Pinpoint the cell where the given text exists, returning its [X, Y] midpoint coordinate. 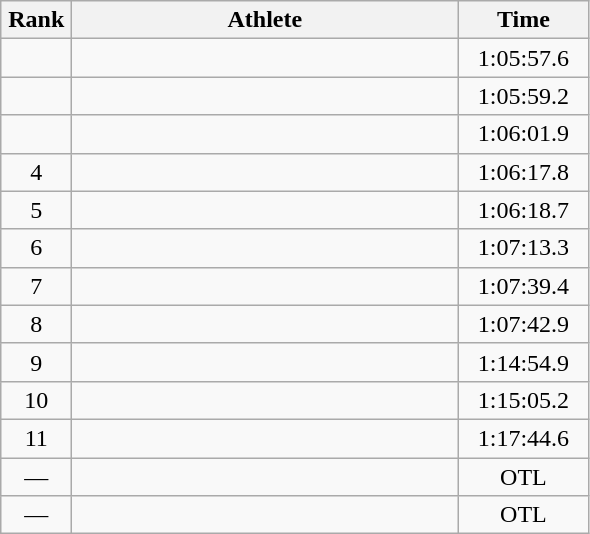
11 [36, 438]
1:15:05.2 [524, 400]
9 [36, 362]
6 [36, 248]
1:06:01.9 [524, 134]
7 [36, 286]
Rank [36, 20]
1:17:44.6 [524, 438]
1:06:18.7 [524, 210]
Time [524, 20]
10 [36, 400]
1:05:57.6 [524, 58]
1:07:42.9 [524, 324]
1:07:39.4 [524, 286]
1:05:59.2 [524, 96]
1:14:54.9 [524, 362]
5 [36, 210]
1:07:13.3 [524, 248]
8 [36, 324]
4 [36, 172]
Athlete [265, 20]
1:06:17.8 [524, 172]
